Extract the (X, Y) coordinate from the center of the cell holding the provided text.  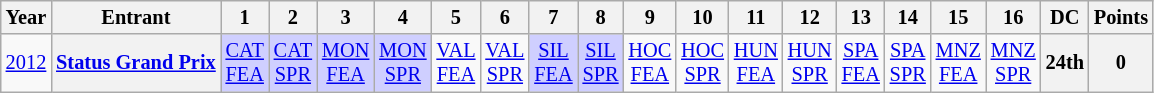
MONFEA (346, 63)
Entrant (136, 17)
0 (1121, 63)
Points (1121, 17)
10 (702, 17)
2 (293, 17)
6 (504, 17)
HUNFEA (756, 63)
HOCSPR (702, 63)
24th (1065, 63)
4 (402, 17)
Status Grand Prix (136, 63)
13 (861, 17)
12 (810, 17)
HOCFEA (650, 63)
14 (908, 17)
9 (650, 17)
VALSPR (504, 63)
7 (553, 17)
MONSPR (402, 63)
MNZFEA (958, 63)
8 (601, 17)
SPAFEA (861, 63)
SILSPR (601, 63)
3 (346, 17)
16 (1014, 17)
2012 (26, 63)
11 (756, 17)
SILFEA (553, 63)
MNZSPR (1014, 63)
15 (958, 17)
Year (26, 17)
VALFEA (456, 63)
CATSPR (293, 63)
CATFEA (245, 63)
DC (1065, 17)
1 (245, 17)
SPASPR (908, 63)
HUNSPR (810, 63)
5 (456, 17)
